Detect which cell encompasses the target text, then output its (x, y) center coordinate. 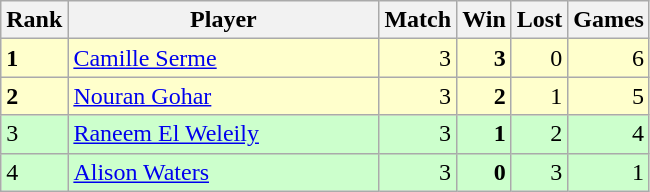
Player (224, 20)
Rank (34, 20)
Win (484, 20)
Camille Serme (224, 58)
5 (609, 96)
Lost (539, 20)
6 (609, 58)
Alison Waters (224, 172)
Games (609, 20)
Match (418, 20)
Nouran Gohar (224, 96)
Raneem El Weleily (224, 134)
